Capture the cell that displays the provided text and extract its [x, y] central coordinate. 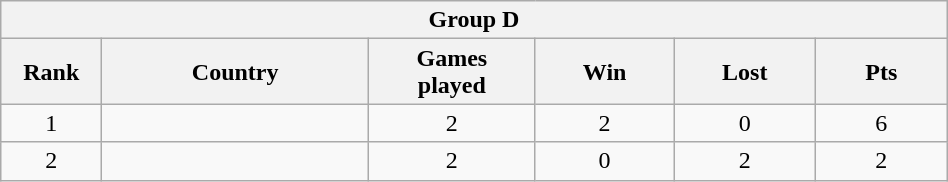
6 [881, 123]
1 [52, 123]
Rank [52, 72]
Group D [474, 20]
Country [236, 72]
Games played [452, 72]
Win [604, 72]
Pts [881, 72]
Lost [744, 72]
